Extract the [x, y] coordinate from the center of the cell holding the provided text.  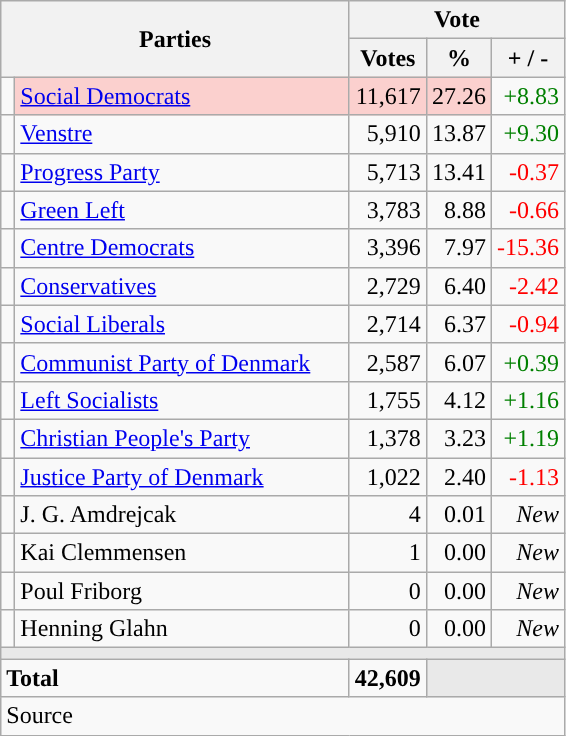
2,714 [388, 324]
6.37 [458, 324]
Justice Party of Denmark [182, 477]
7.97 [458, 248]
-1.13 [528, 477]
-0.37 [528, 172]
J. G. Amdrejcak [182, 515]
4 [388, 515]
-15.36 [528, 248]
4.12 [458, 400]
6.07 [458, 362]
Venstre [182, 134]
5,910 [388, 134]
3,783 [388, 210]
Christian People's Party [182, 438]
-2.42 [528, 286]
3,396 [388, 248]
1,755 [388, 400]
Centre Democrats [182, 248]
-0.94 [528, 324]
Kai Clemmensen [182, 553]
Poul Friborg [182, 591]
8.88 [458, 210]
3.23 [458, 438]
1,022 [388, 477]
2,729 [388, 286]
42,609 [388, 678]
Vote [456, 20]
2.40 [458, 477]
Social Democrats [182, 96]
+ / - [528, 58]
-0.66 [528, 210]
0.01 [458, 515]
Parties [176, 39]
6.40 [458, 286]
+8.83 [528, 96]
Total [176, 678]
5,713 [388, 172]
+1.16 [528, 400]
Social Liberals [182, 324]
13.41 [458, 172]
27.26 [458, 96]
Votes [388, 58]
Henning Glahn [182, 629]
Green Left [182, 210]
1,378 [388, 438]
+1.19 [528, 438]
2,587 [388, 362]
+0.39 [528, 362]
Conservatives [182, 286]
Source [283, 716]
Progress Party [182, 172]
Left Socialists [182, 400]
11,617 [388, 96]
+9.30 [528, 134]
Communist Party of Denmark [182, 362]
1 [388, 553]
13.87 [458, 134]
% [458, 58]
